Detect which cell encompasses the target text, then output its (x, y) center coordinate. 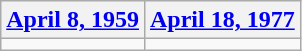
April 18, 1977 (222, 20)
April 8, 1959 (73, 20)
